Detect which cell encompasses the target text, then output its [X, Y] center coordinate. 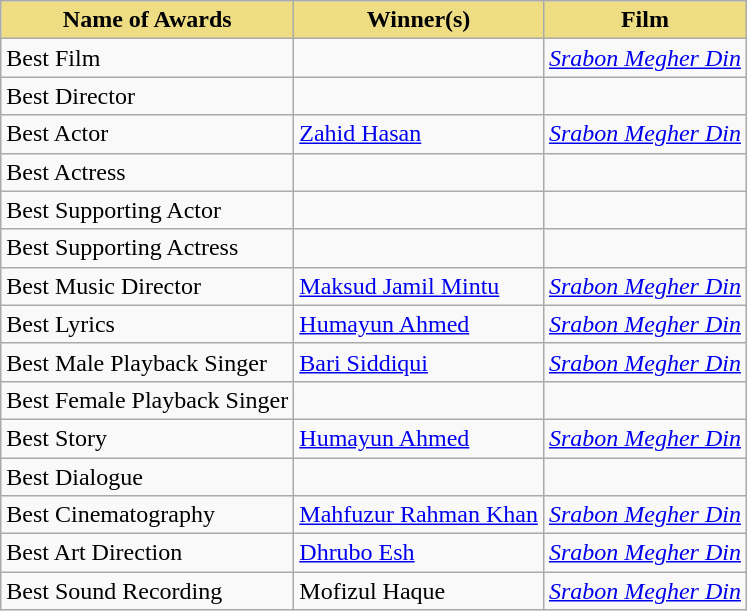
Best Music Director [148, 286]
Best Lyrics [148, 324]
Best Film [148, 58]
Mofizul Haque [419, 591]
Best Actor [148, 134]
Best Female Playback Singer [148, 400]
Film [644, 20]
Dhrubo Esh [419, 553]
Best Actress [148, 172]
Winner(s) [419, 20]
Maksud Jamil Mintu [419, 286]
Best Sound Recording [148, 591]
Zahid Hasan [419, 134]
Best Story [148, 438]
Best Art Direction [148, 553]
Best Male Playback Singer [148, 362]
Best Dialogue [148, 477]
Mahfuzur Rahman Khan [419, 515]
Best Director [148, 96]
Best Cinematography [148, 515]
Name of Awards [148, 20]
Best Supporting Actor [148, 210]
Best Supporting Actress [148, 248]
Bari Siddiqui [419, 362]
